Determine the (X, Y) coordinate at the center of the cell enclosing the given text.  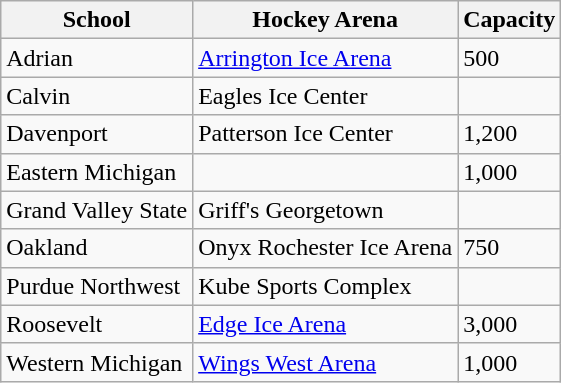
Arrington Ice Arena (326, 58)
Purdue Northwest (97, 286)
Onyx Rochester Ice Arena (326, 248)
Edge Ice Arena (326, 324)
1,200 (510, 134)
Patterson Ice Center (326, 134)
Kube Sports Complex (326, 286)
Oakland (97, 248)
Grand Valley State (97, 210)
Capacity (510, 20)
750 (510, 248)
Western Michigan (97, 362)
Griff's Georgetown (326, 210)
Eastern Michigan (97, 172)
3,000 (510, 324)
500 (510, 58)
Eagles Ice Center (326, 96)
Calvin (97, 96)
Davenport (97, 134)
School (97, 20)
Hockey Arena (326, 20)
Roosevelt (97, 324)
Wings West Arena (326, 362)
Adrian (97, 58)
